From the cell containing the given text, extract its center point as [x, y] coordinate. 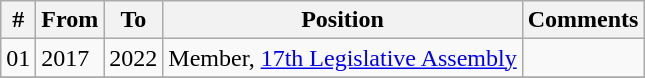
2017 [70, 58]
# [18, 20]
Comments [583, 20]
From [70, 20]
01 [18, 58]
2022 [134, 58]
Position [342, 20]
Member, 17th Legislative Assembly [342, 58]
To [134, 20]
